Search for the cell housing the specified text and yield its [x, y] center coordinate. 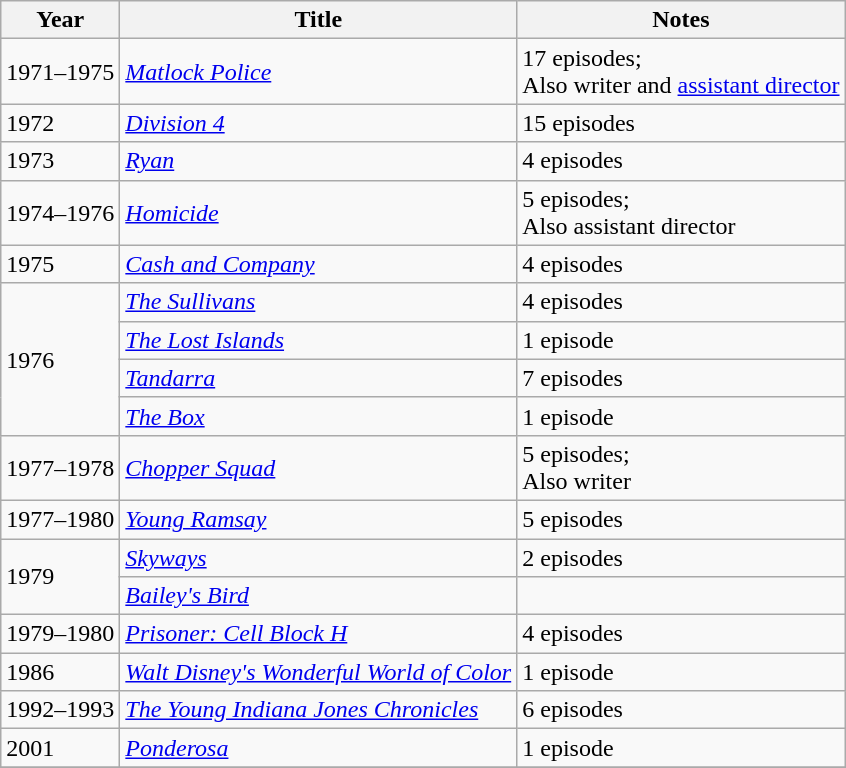
1976 [60, 359]
Tandarra [318, 378]
The Lost Islands [318, 340]
1986 [60, 672]
Division 4 [318, 123]
15 episodes [681, 123]
2 episodes [681, 557]
1975 [60, 264]
Bailey's Bird [318, 596]
The Box [318, 416]
7 episodes [681, 378]
Young Ramsay [318, 519]
Ponderosa [318, 748]
5 episodes [681, 519]
Title [318, 20]
1979 [60, 576]
5 episodes;Also writer [681, 468]
Skyways [318, 557]
1972 [60, 123]
Walt Disney's Wonderful World of Color [318, 672]
1973 [60, 161]
6 episodes [681, 710]
1977–1978 [60, 468]
1974–1976 [60, 212]
Year [60, 20]
Ryan [318, 161]
1971–1975 [60, 72]
The Sullivans [318, 302]
2001 [60, 748]
The Young Indiana Jones Chronicles [318, 710]
1992–1993 [60, 710]
5 episodes;Also assistant director [681, 212]
Notes [681, 20]
Prisoner: Cell Block H [318, 634]
Chopper Squad [318, 468]
Matlock Police [318, 72]
17 episodes;Also writer and assistant director [681, 72]
1979–1980 [60, 634]
1977–1980 [60, 519]
Cash and Company [318, 264]
Homicide [318, 212]
